Scan for the cell matching the given text and deliver its [x, y] coordinate at center. 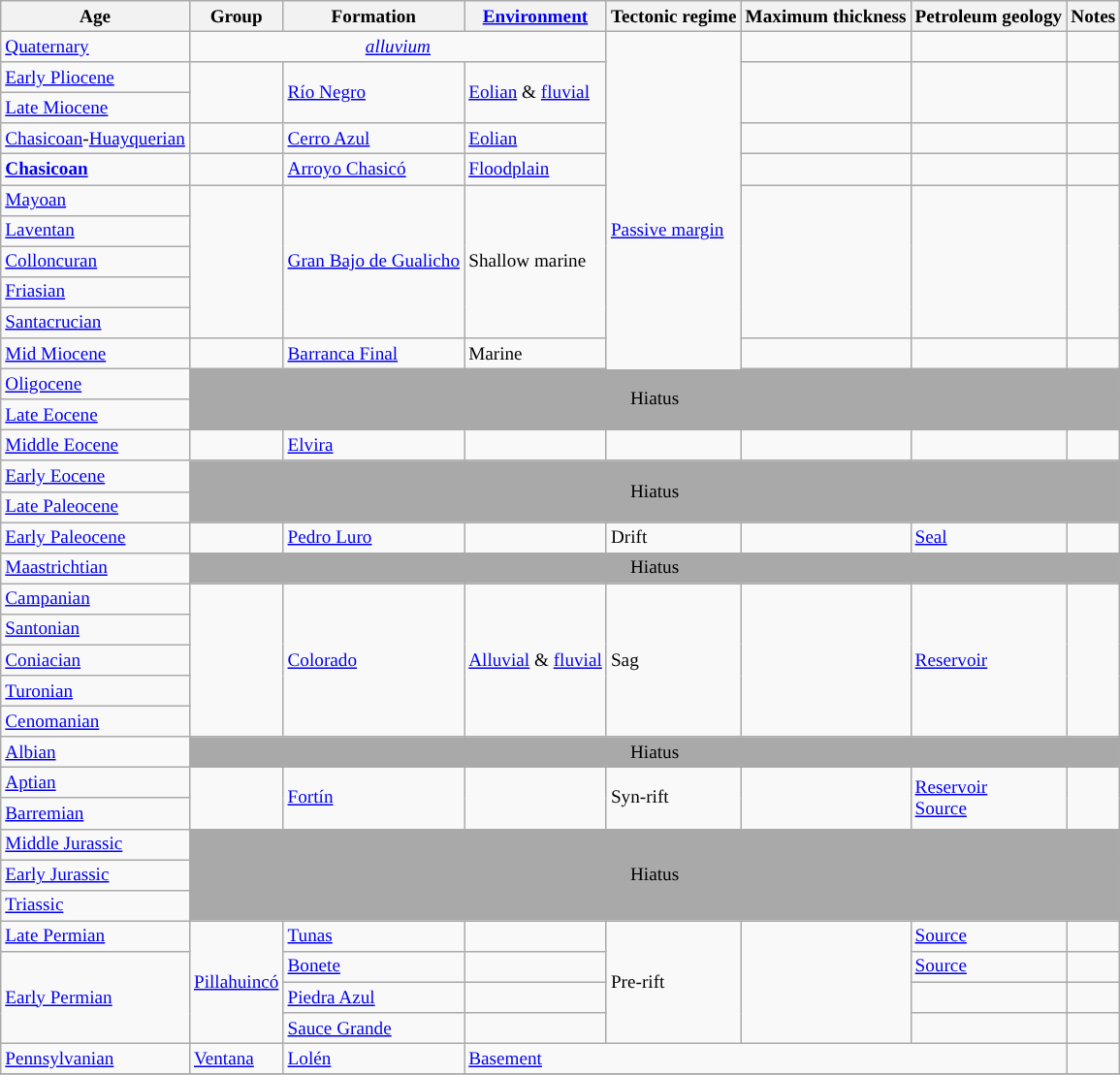
Maastrichtian [95, 568]
Reservoir [989, 660]
Middle Eocene [95, 446]
Shallow marine [535, 261]
Pre-rift [673, 983]
Pedro Luro [374, 537]
Fortín [374, 799]
Early Pliocene [95, 78]
Cerro Azul [374, 139]
Gran Bajo de Gualicho [374, 261]
Passive margin [673, 231]
Floodplain [535, 170]
Río Negro [374, 93]
Albian [95, 752]
Seal [989, 537]
alluvium [398, 47]
Marine [535, 354]
Late Paleocene [95, 507]
Middle Jurassic [95, 844]
ReservoirSource [989, 799]
Early Paleocene [95, 537]
Ventana [237, 1059]
Syn-rift [673, 799]
Arroyo Chasicó [374, 170]
Sag [673, 660]
Late Eocene [95, 415]
Triassic [95, 905]
Quaternary [95, 47]
Tectonic regime [673, 16]
Pennsylvanian [95, 1059]
Pillahuincó [237, 983]
Early Jurassic [95, 874]
Lolén [374, 1059]
Bonete [374, 966]
Formation [374, 16]
Early Eocene [95, 476]
Colloncuran [95, 262]
Age [95, 16]
Maximum thickness [826, 16]
Oligocene [95, 384]
Colorado [374, 660]
Environment [535, 16]
Barremian [95, 813]
Drift [673, 537]
Late Permian [95, 936]
Eolian & fluvial [535, 93]
Mayoan [95, 200]
Aptian [95, 783]
Friasian [95, 292]
Campanian [95, 599]
Eolian [535, 139]
Group [237, 16]
Santacrucian [95, 323]
Late Miocene [95, 108]
Cenomanian [95, 721]
Piedra Azul [374, 997]
Basement [766, 1059]
Coniacian [95, 660]
Alluvial & fluvial [535, 660]
Barranca Final [374, 354]
Turonian [95, 691]
Santonian [95, 629]
Notes [1094, 16]
Tunas [374, 936]
Elvira [374, 446]
Petroleum geology [989, 16]
Early Permian [95, 996]
Laventan [95, 231]
Chasicoan-Huayquerian [95, 139]
Chasicoan [95, 170]
Mid Miocene [95, 354]
Sauce Grande [374, 1028]
